Output the [x, y] coordinate of the center of the cell containing the given text.  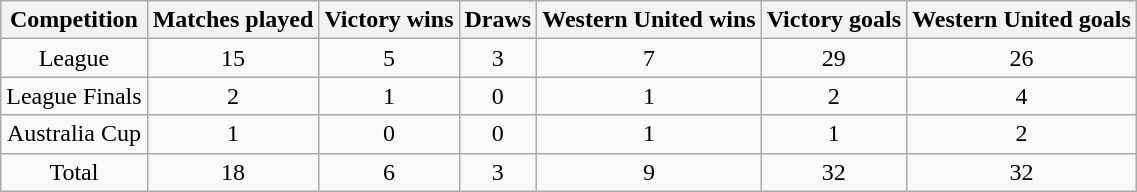
Western United wins [649, 20]
9 [649, 172]
Total [74, 172]
Victory wins [389, 20]
Matches played [233, 20]
26 [1022, 58]
18 [233, 172]
4 [1022, 96]
15 [233, 58]
29 [834, 58]
League Finals [74, 96]
Western United goals [1022, 20]
Australia Cup [74, 134]
Victory goals [834, 20]
5 [389, 58]
League [74, 58]
Competition [74, 20]
6 [389, 172]
7 [649, 58]
Draws [498, 20]
